Provide the (x, y) coordinate of the cell's center where the given text is located.  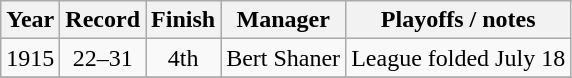
Year (30, 20)
League folded July 18 (458, 58)
1915 (30, 58)
Playoffs / notes (458, 20)
Manager (284, 20)
Bert Shaner (284, 58)
Finish (184, 20)
Record (103, 20)
22–31 (103, 58)
4th (184, 58)
